Return the (X, Y) coordinate for the center point of the cell that contains the specified text.  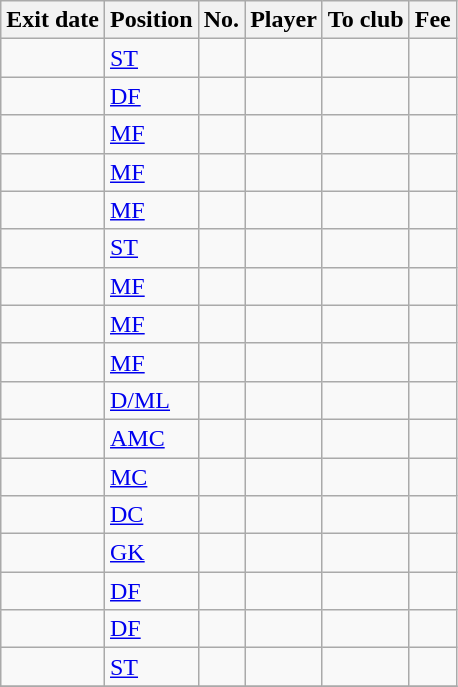
D/ML (151, 400)
GK (151, 553)
Position (151, 20)
AMC (151, 438)
To club (366, 20)
Fee (432, 20)
MC (151, 477)
Player (284, 20)
DC (151, 515)
No. (221, 20)
Exit date (53, 20)
